Locate the cell with the specified text and output its (x, y) center coordinate. 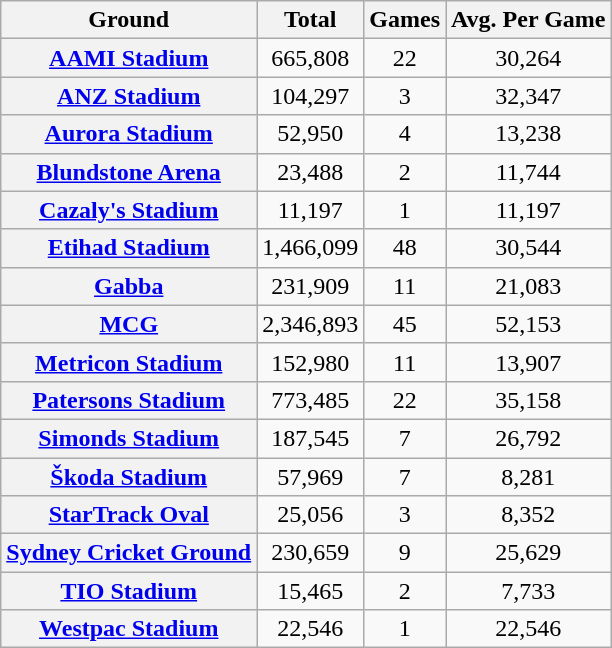
25,056 (310, 515)
30,544 (528, 248)
13,238 (528, 134)
7,733 (528, 591)
52,153 (528, 324)
773,485 (310, 400)
25,629 (528, 553)
23,488 (310, 172)
ANZ Stadium (129, 96)
Ground (129, 20)
26,792 (528, 438)
13,907 (528, 362)
Sydney Cricket Ground (129, 553)
4 (405, 134)
8,281 (528, 477)
2,346,893 (310, 324)
57,969 (310, 477)
187,545 (310, 438)
8,352 (528, 515)
MCG (129, 324)
Games (405, 20)
35,158 (528, 400)
30,264 (528, 58)
1,466,099 (310, 248)
665,808 (310, 58)
Škoda Stadium (129, 477)
Etihad Stadium (129, 248)
104,297 (310, 96)
Blundstone Arena (129, 172)
152,980 (310, 362)
231,909 (310, 286)
52,950 (310, 134)
TIO Stadium (129, 591)
9 (405, 553)
45 (405, 324)
Westpac Stadium (129, 629)
11,744 (528, 172)
21,083 (528, 286)
Aurora Stadium (129, 134)
Total (310, 20)
Simonds Stadium (129, 438)
48 (405, 248)
AAMI Stadium (129, 58)
230,659 (310, 553)
Cazaly's Stadium (129, 210)
15,465 (310, 591)
StarTrack Oval (129, 515)
32,347 (528, 96)
Gabba (129, 286)
Metricon Stadium (129, 362)
Avg. Per Game (528, 20)
Patersons Stadium (129, 400)
